Search for the cell housing the specified text and yield its (X, Y) center coordinate. 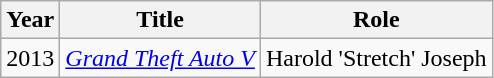
Harold 'Stretch' Joseph (376, 58)
Grand Theft Auto V (160, 58)
Year (30, 20)
2013 (30, 58)
Role (376, 20)
Title (160, 20)
